Find where the given text appears and provide that cell's center as [X, Y] coordinate. 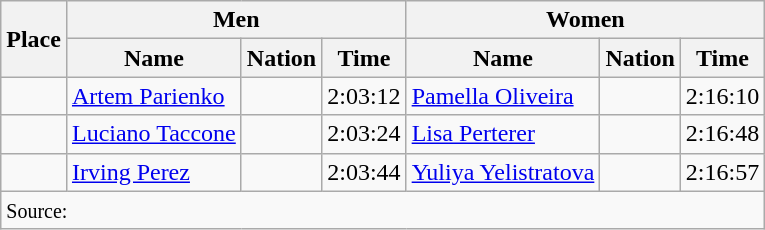
2:16:48 [722, 134]
2:16:10 [722, 96]
2:03:44 [364, 172]
2:16:57 [722, 172]
Source: [383, 210]
Irving Perez [154, 172]
2:03:12 [364, 96]
2:03:24 [364, 134]
Luciano Taccone [154, 134]
Pamella Oliveira [503, 96]
Yuliya Yelistratova [503, 172]
Place [34, 39]
Women [586, 20]
Lisa Perterer [503, 134]
Men [236, 20]
Artem Parienko [154, 96]
